Return [x, y] of the center of cell containing provided text 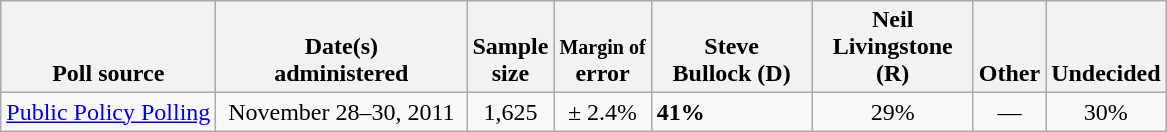
— [1009, 112]
Public Policy Polling [108, 112]
Undecided [1106, 47]
Samplesize [510, 47]
Margin oferror [602, 47]
41% [732, 112]
Poll source [108, 47]
NeilLivingstone (R) [892, 47]
1,625 [510, 112]
SteveBullock (D) [732, 47]
30% [1106, 112]
Other [1009, 47]
November 28–30, 2011 [342, 112]
29% [892, 112]
Date(s)administered [342, 47]
± 2.4% [602, 112]
